From the cell containing the given text, extract its center point as [x, y] coordinate. 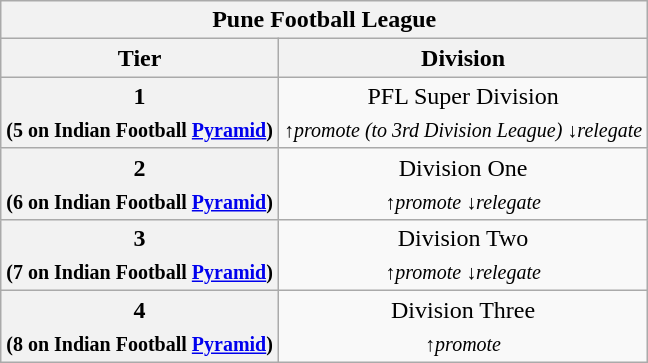
Division Three↑promote [462, 326]
2(6 on Indian Football Pyramid) [140, 184]
Division [462, 58]
Division One↑promote ↓relegate [462, 184]
Division Two↑promote ↓relegate [462, 256]
PFL Super Division↑promote (to 3rd Division League) ↓relegate [462, 112]
1(5 on Indian Football Pyramid) [140, 112]
4(8 on Indian Football Pyramid) [140, 326]
Tier [140, 58]
3(7 on Indian Football Pyramid) [140, 256]
Pune Football League [324, 20]
